Pinpoint the cell where the given text exists, returning its [x, y] midpoint coordinate. 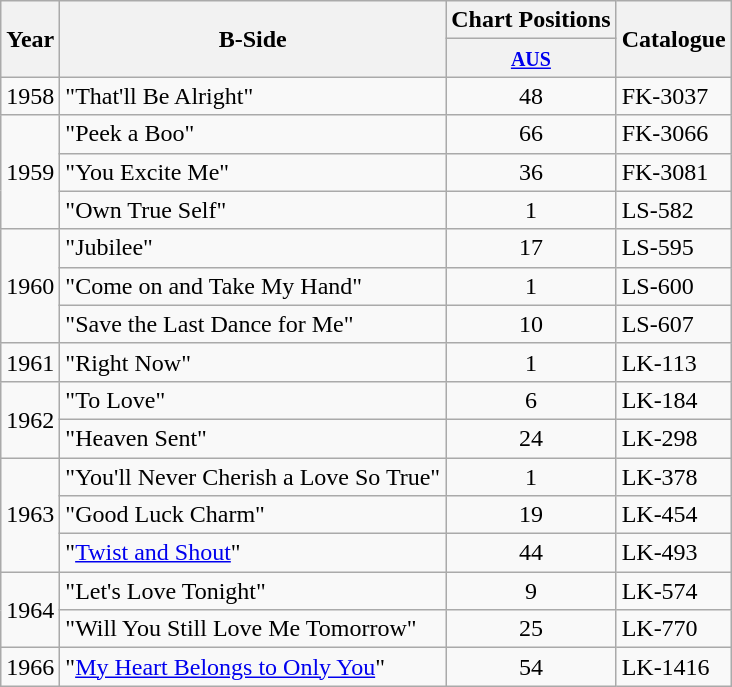
LK-113 [674, 362]
1961 [30, 362]
6 [531, 400]
"Right Now" [253, 362]
"My Heart Belongs to Only You" [253, 667]
"Peek a Boo" [253, 134]
Catalogue [674, 39]
Year [30, 39]
10 [531, 324]
66 [531, 134]
1966 [30, 667]
19 [531, 515]
B-Side [253, 39]
LK-1416 [674, 667]
36 [531, 172]
LS-607 [674, 324]
1962 [30, 419]
1963 [30, 515]
LK-454 [674, 515]
"Jubilee" [253, 248]
1960 [30, 286]
"Come on and Take My Hand" [253, 286]
"Good Luck Charm" [253, 515]
24 [531, 438]
"Will You Still Love Me Tomorrow" [253, 629]
LS-582 [674, 210]
25 [531, 629]
AUS [531, 58]
1964 [30, 610]
"Twist and Shout" [253, 553]
44 [531, 553]
48 [531, 96]
FK-3066 [674, 134]
1959 [30, 172]
54 [531, 667]
"Save the Last Dance for Me" [253, 324]
"Let's Love Tonight" [253, 591]
LK-574 [674, 591]
"To Love" [253, 400]
"Own True Self" [253, 210]
FK-3037 [674, 96]
LK-493 [674, 553]
"Heaven Sent" [253, 438]
17 [531, 248]
"You Excite Me" [253, 172]
"You'll Never Cherish a Love So True" [253, 477]
"That'll Be Alright" [253, 96]
LK-184 [674, 400]
Chart Positions [531, 20]
LK-378 [674, 477]
LS-595 [674, 248]
1958 [30, 96]
9 [531, 591]
LK-770 [674, 629]
LK-298 [674, 438]
LS-600 [674, 286]
FK-3081 [674, 172]
